Pinpoint the cell where the given text exists, returning its [x, y] midpoint coordinate. 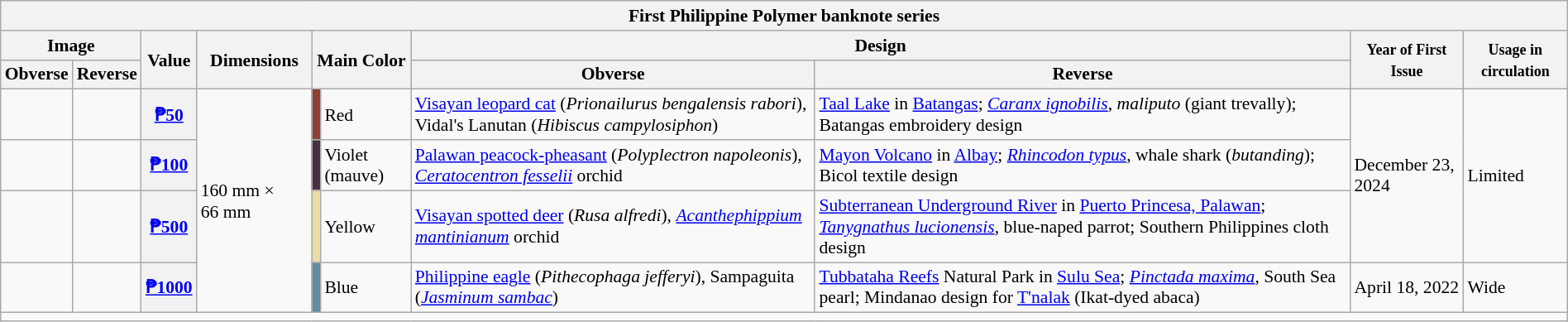
Blue [366, 286]
₱500 [169, 227]
Taal Lake in Batangas; Caranx ignobilis, maliputo (giant trevally); Batangas embroidery design [1082, 114]
₱1000 [169, 286]
Dimensions [255, 60]
December 23, 2024 [1406, 175]
April 18, 2022 [1406, 286]
First Philippine Polymer banknote series [784, 16]
Image [71, 45]
Usage in circulation [1515, 60]
Tubbataha Reefs Natural Park in Sulu Sea; Pinctada maxima, South Sea pearl; Mindanao design for T'nalak (Ikat-dyed abaca) [1082, 286]
Design [881, 45]
Palawan peacock-pheasant (Polyplectron napoleonis), Ceratocentron fesselii orchid [614, 166]
₱100 [169, 166]
Yellow [366, 227]
Limited [1515, 175]
Visayan spotted deer (Rusa alfredi), Acanthephippium mantinianum orchid [614, 227]
Subterranean Underground River in Puerto Princesa, Palawan; Tanygnathus lucionensis, blue-naped parrot; Southern Philippines cloth design [1082, 227]
Wide [1515, 286]
Main Color [361, 60]
₱50 [169, 114]
Year of First Issue [1406, 60]
Violet (mauve) [366, 166]
Visayan leopard cat (Prionailurus bengalensis rabori), Vidal's Lanutan (Hibiscus campylosiphon) [614, 114]
160 mm × 66 mm [255, 201]
Value [169, 60]
Red [366, 114]
Mayon Volcano in Albay; Rhincodon typus, whale shark (butanding); Bicol textile design [1082, 166]
Philippine eagle (Pithecophaga jefferyi), Sampaguita (Jasminum sambac) [614, 286]
